Search for the cell housing the specified text and yield its [x, y] center coordinate. 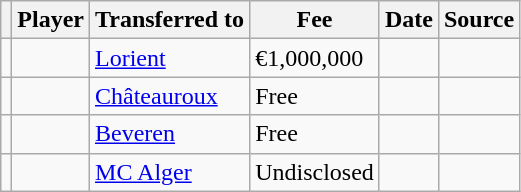
Date [408, 20]
Source [478, 20]
Fee [315, 20]
Transferred to [170, 20]
Player [51, 20]
Châteauroux [170, 96]
Undisclosed [315, 172]
Beveren [170, 134]
Lorient [170, 58]
MC Alger [170, 172]
€1,000,000 [315, 58]
